Capture the cell that displays the provided text and extract its (x, y) central coordinate. 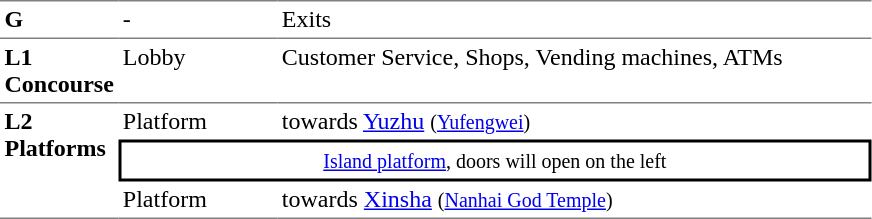
Lobby (198, 71)
Platform (198, 122)
- (198, 19)
Island platform, doors will open on the left (494, 161)
L1Concourse (59, 71)
Customer Service, Shops, Vending machines, ATMs (574, 71)
Exits (574, 19)
G (59, 19)
towards Yuzhu (Yufengwei) (574, 122)
